Provide the [X, Y] coordinate of the cell's center where the given text is located.  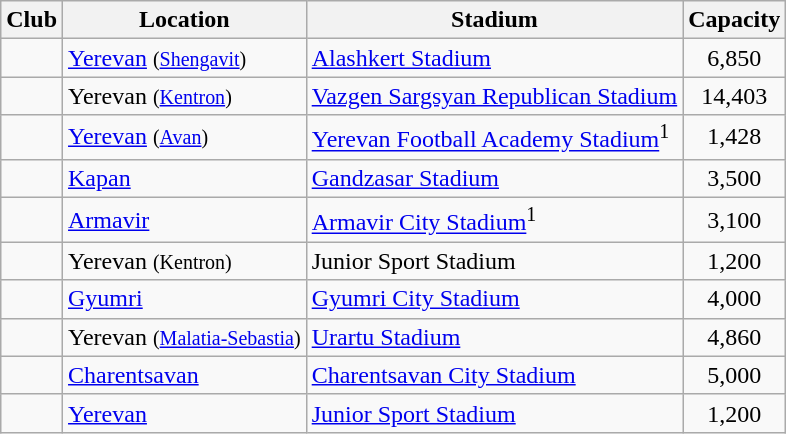
3,500 [734, 178]
Gyumri [185, 299]
4,000 [734, 299]
5,000 [734, 375]
14,403 [734, 96]
Yerevan (Malatia-Sebastia) [185, 337]
Armavir City Stadium1 [494, 220]
Stadium [494, 20]
Vazgen Sargsyan Republican Stadium [494, 96]
3,100 [734, 220]
Armavir [185, 220]
Alashkert Stadium [494, 58]
Yerevan [185, 413]
Club [32, 20]
Yerevan (Shengavit) [185, 58]
Gandzasar Stadium [494, 178]
Kapan [185, 178]
Yerevan Football Academy Stadium1 [494, 138]
Capacity [734, 20]
1,428 [734, 138]
Yerevan (Avan) [185, 138]
6,850 [734, 58]
Gyumri City Stadium [494, 299]
Charentsavan [185, 375]
4,860 [734, 337]
Urartu Stadium [494, 337]
Location [185, 20]
Charentsavan City Stadium [494, 375]
